Return (X, Y) of the center of cell containing provided text 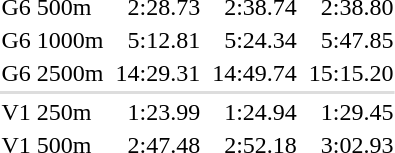
5:12.81 (158, 40)
1:29.45 (351, 112)
G6 2500m (52, 73)
1:24.94 (255, 112)
1:23.99 (158, 112)
14:49.74 (255, 73)
5:24.34 (255, 40)
15:15.20 (351, 73)
14:29.31 (158, 73)
V1 250m (52, 112)
5:47.85 (351, 40)
G6 1000m (52, 40)
